Pinpoint the cell where the given text exists, returning its (x, y) midpoint coordinate. 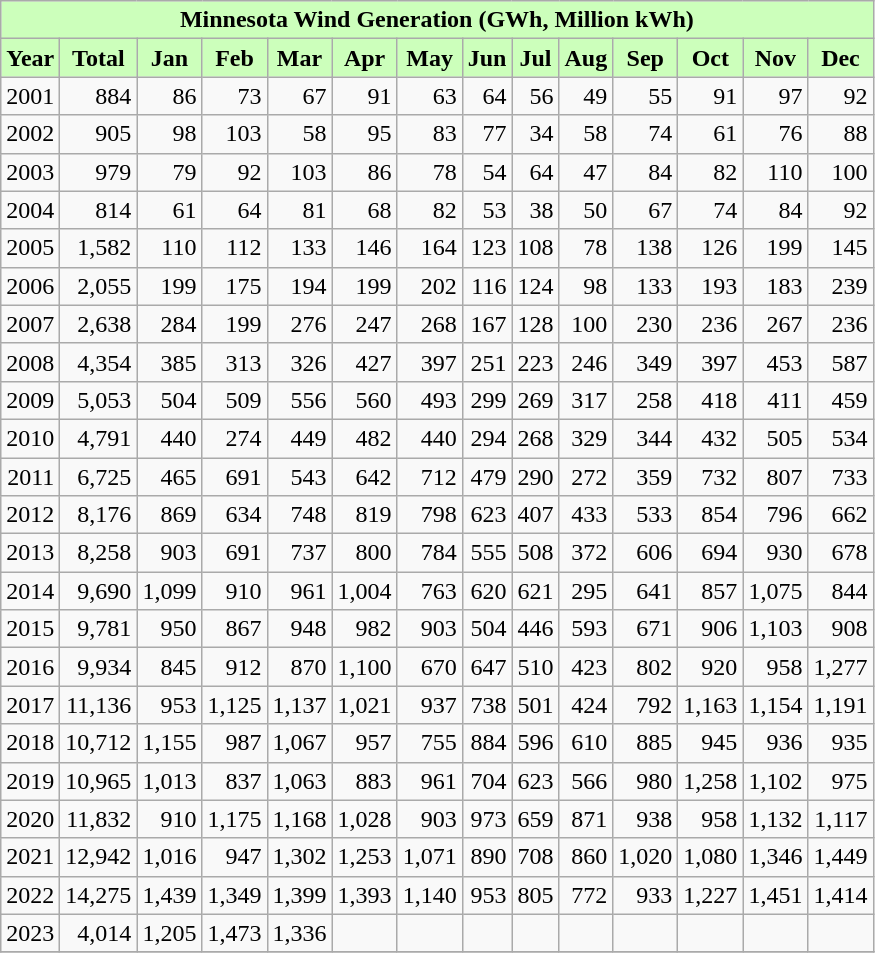
2007 (30, 324)
146 (364, 248)
2023 (30, 933)
183 (776, 286)
290 (536, 477)
1,582 (98, 248)
587 (840, 362)
54 (487, 172)
11,832 (98, 819)
704 (487, 781)
647 (487, 667)
2,055 (98, 286)
2003 (30, 172)
784 (430, 553)
1,205 (170, 933)
1,075 (776, 591)
175 (234, 286)
1,349 (234, 895)
274 (234, 438)
1,451 (776, 895)
2012 (30, 515)
737 (300, 553)
2017 (30, 705)
593 (586, 629)
641 (646, 591)
1,100 (364, 667)
Nov (776, 58)
446 (536, 629)
798 (430, 515)
Jan (170, 58)
258 (646, 400)
385 (170, 362)
2006 (30, 286)
2021 (30, 857)
2013 (30, 553)
193 (710, 286)
1,132 (776, 819)
Dec (840, 58)
870 (300, 667)
1,346 (776, 857)
1,258 (710, 781)
1,102 (776, 781)
433 (586, 515)
533 (646, 515)
950 (170, 629)
975 (840, 781)
670 (430, 667)
733 (840, 477)
634 (234, 515)
508 (536, 553)
269 (536, 400)
108 (536, 248)
295 (586, 591)
2005 (30, 248)
1,253 (364, 857)
2014 (30, 591)
606 (646, 553)
1,063 (300, 781)
1,117 (840, 819)
123 (487, 248)
2010 (30, 438)
329 (586, 438)
844 (840, 591)
1,004 (364, 591)
299 (487, 400)
509 (234, 400)
948 (300, 629)
79 (170, 172)
10,712 (98, 743)
Feb (234, 58)
1,473 (234, 933)
620 (487, 591)
772 (586, 895)
272 (586, 477)
459 (840, 400)
973 (487, 819)
814 (98, 210)
97 (776, 96)
8,176 (98, 515)
5,053 (98, 400)
708 (536, 857)
792 (646, 705)
138 (646, 248)
1,414 (840, 895)
112 (234, 248)
4,791 (98, 438)
88 (840, 134)
937 (430, 705)
642 (364, 477)
2020 (30, 819)
12,942 (98, 857)
1,163 (710, 705)
1,227 (710, 895)
202 (430, 286)
1,449 (840, 857)
63 (430, 96)
860 (586, 857)
957 (364, 743)
449 (300, 438)
164 (430, 248)
1,067 (300, 743)
276 (300, 324)
566 (586, 781)
423 (586, 667)
294 (487, 438)
935 (840, 743)
47 (586, 172)
871 (586, 819)
1,439 (170, 895)
1,399 (300, 895)
678 (840, 553)
854 (710, 515)
732 (710, 477)
1,013 (170, 781)
9,934 (98, 667)
920 (710, 667)
49 (586, 96)
1,137 (300, 705)
Jul (536, 58)
2001 (30, 96)
359 (646, 477)
1,302 (300, 857)
659 (536, 819)
Aug (586, 58)
800 (364, 553)
936 (776, 743)
453 (776, 362)
116 (487, 286)
126 (710, 248)
596 (536, 743)
2004 (30, 210)
2019 (30, 781)
738 (487, 705)
465 (170, 477)
411 (776, 400)
14,275 (98, 895)
908 (840, 629)
1,028 (364, 819)
930 (776, 553)
1,336 (300, 933)
819 (364, 515)
May (430, 58)
556 (300, 400)
246 (586, 362)
802 (646, 667)
1,099 (170, 591)
Jun (487, 58)
906 (710, 629)
867 (234, 629)
344 (646, 438)
857 (710, 591)
2009 (30, 400)
1,393 (364, 895)
501 (536, 705)
424 (586, 705)
890 (487, 857)
50 (586, 210)
77 (487, 134)
905 (98, 134)
2016 (30, 667)
326 (300, 362)
534 (840, 438)
Minnesota Wind Generation (GWh, Million kWh) (437, 20)
945 (710, 743)
Year (30, 58)
987 (234, 743)
194 (300, 286)
2,638 (98, 324)
95 (364, 134)
11,136 (98, 705)
493 (430, 400)
482 (364, 438)
1,140 (430, 895)
34 (536, 134)
10,965 (98, 781)
610 (586, 743)
407 (536, 515)
543 (300, 477)
1,277 (840, 667)
1,154 (776, 705)
2015 (30, 629)
145 (840, 248)
81 (300, 210)
432 (710, 438)
2008 (30, 362)
372 (586, 553)
763 (430, 591)
885 (646, 743)
982 (364, 629)
317 (586, 400)
427 (364, 362)
1,080 (710, 857)
267 (776, 324)
980 (646, 781)
68 (364, 210)
2011 (30, 477)
1,016 (170, 857)
223 (536, 362)
4,014 (98, 933)
Apr (364, 58)
73 (234, 96)
555 (487, 553)
167 (487, 324)
805 (536, 895)
1,021 (364, 705)
284 (170, 324)
1,125 (234, 705)
505 (776, 438)
912 (234, 667)
479 (487, 477)
621 (536, 591)
1,168 (300, 819)
560 (364, 400)
2002 (30, 134)
938 (646, 819)
1,020 (646, 857)
4,354 (98, 362)
2018 (30, 743)
947 (234, 857)
510 (536, 667)
748 (300, 515)
807 (776, 477)
230 (646, 324)
694 (710, 553)
1,103 (776, 629)
979 (98, 172)
671 (646, 629)
239 (840, 286)
247 (364, 324)
662 (840, 515)
837 (234, 781)
83 (430, 134)
2022 (30, 895)
349 (646, 362)
796 (776, 515)
755 (430, 743)
124 (536, 286)
1,155 (170, 743)
38 (536, 210)
53 (487, 210)
Oct (710, 58)
712 (430, 477)
9,690 (98, 591)
845 (170, 667)
76 (776, 134)
9,781 (98, 629)
56 (536, 96)
1,071 (430, 857)
Total (98, 58)
Sep (646, 58)
418 (710, 400)
313 (234, 362)
869 (170, 515)
1,175 (234, 819)
Mar (300, 58)
128 (536, 324)
1,191 (840, 705)
933 (646, 895)
8,258 (98, 553)
6,725 (98, 477)
55 (646, 96)
251 (487, 362)
883 (364, 781)
